Provide the [x, y] coordinate of the cell's center where the given text is located.  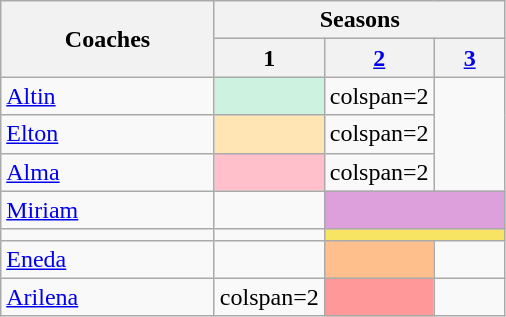
Eneda [108, 259]
Coaches [108, 39]
2 [379, 58]
Miriam [108, 210]
Altin [108, 96]
3 [470, 58]
1 [269, 58]
Alma [108, 172]
Elton [108, 134]
Arilena [108, 297]
Seasons [360, 20]
